Return [X, Y] of the center of cell containing provided text 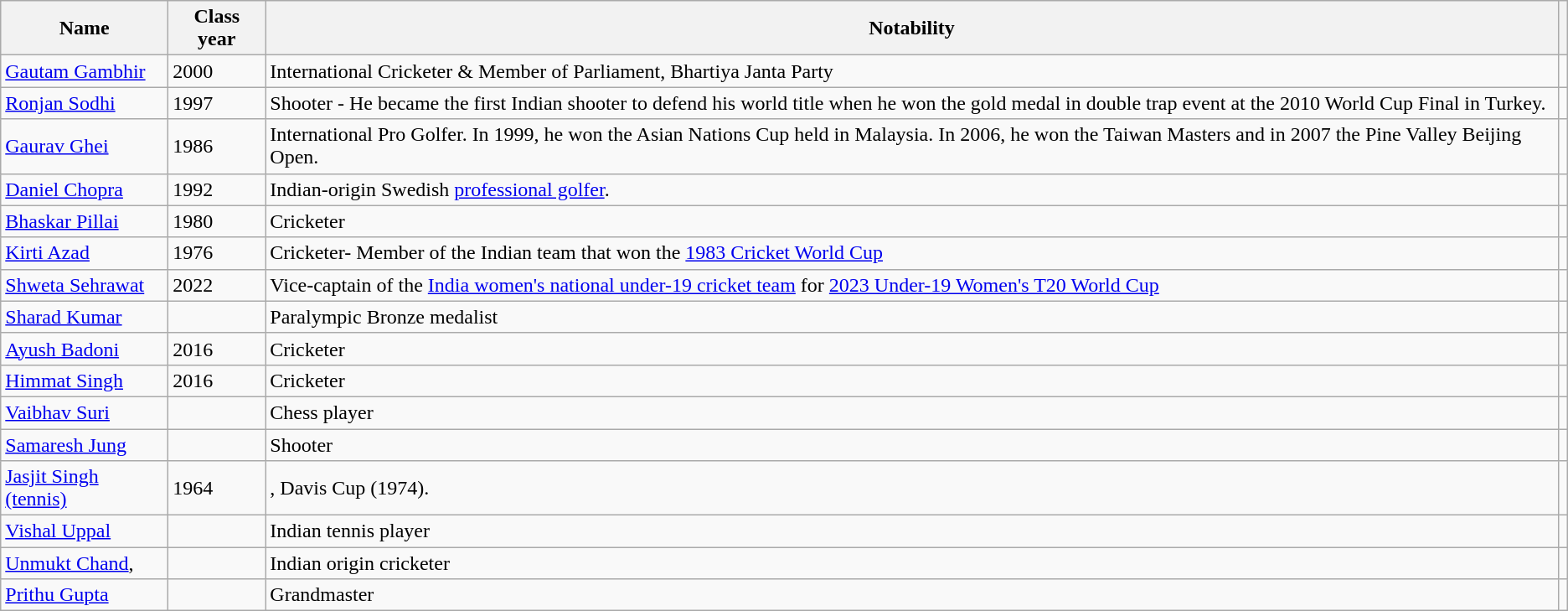
2022 [217, 285]
Vaibhav Suri [85, 412]
1992 [217, 189]
2000 [217, 71]
1964 [217, 488]
Ayush Badoni [85, 349]
Paralympic Bronze medalist [911, 317]
Grandmaster [911, 595]
Samaresh Jung [85, 445]
1997 [217, 103]
1976 [217, 253]
International Cricketer & Member of Parliament, Bhartiya Janta Party [911, 71]
Vice-captain of the India women's national under-19 cricket team for 2023 Under-19 Women's T20 World Cup [911, 285]
Ronjan Sodhi [85, 103]
Gautam Gambhir [85, 71]
Shooter [911, 445]
Jasjit Singh (tennis) [85, 488]
Prithu Gupta [85, 595]
Indian-origin Swedish professional golfer. [911, 189]
Chess player [911, 412]
Unmukt Chand, [85, 563]
Daniel Chopra [85, 189]
1986 [217, 146]
Sharad Kumar [85, 317]
Shweta Sehrawat [85, 285]
Gaurav Ghei [85, 146]
1980 [217, 221]
Vishal Uppal [85, 531]
Name [85, 28]
Himmat Singh [85, 381]
Notability [911, 28]
Class year [217, 28]
Indian tennis player [911, 531]
, Davis Cup (1974). [911, 488]
Cricketer- Member of the Indian team that won the 1983 Cricket World Cup [911, 253]
Bhaskar Pillai [85, 221]
Indian origin cricketer [911, 563]
Kirti Azad [85, 253]
